Output the [x, y] coordinate of the center of the cell containing the given text.  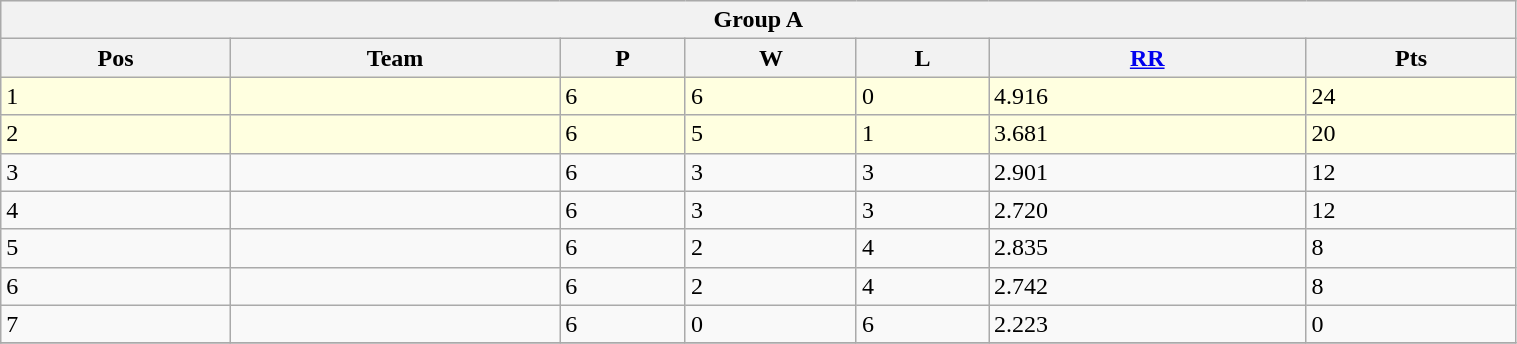
L [922, 58]
4.916 [1146, 96]
2.223 [1146, 324]
7 [116, 324]
2.835 [1146, 248]
Group A [758, 20]
2.720 [1146, 210]
Team [394, 58]
RR [1146, 58]
W [770, 58]
3.681 [1146, 134]
2.742 [1146, 286]
24 [1411, 96]
Pos [116, 58]
Pts [1411, 58]
20 [1411, 134]
P [623, 58]
2.901 [1146, 172]
